Scan for the cell matching the given text and deliver its [x, y] coordinate at center. 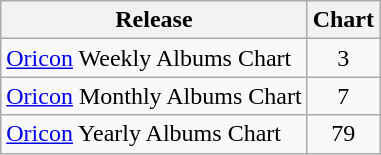
Oricon Weekly Albums Chart [154, 58]
Oricon Monthly Albums Chart [154, 96]
Chart [343, 20]
79 [343, 134]
Release [154, 20]
3 [343, 58]
Oricon Yearly Albums Chart [154, 134]
7 [343, 96]
